From the cell containing the given text, extract its center point as (X, Y) coordinate. 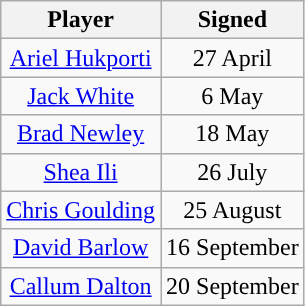
25 August (232, 210)
Chris Goulding (81, 210)
18 May (232, 134)
David Barlow (81, 248)
Jack White (81, 96)
26 July (232, 172)
Ariel Hukporti (81, 58)
Brad Newley (81, 134)
Shea Ili (81, 172)
20 September (232, 286)
Callum Dalton (81, 286)
6 May (232, 96)
27 April (232, 58)
Player (81, 20)
16 September (232, 248)
Signed (232, 20)
